Identify which cell holds the provided text, then report its [x, y] central coordinate. 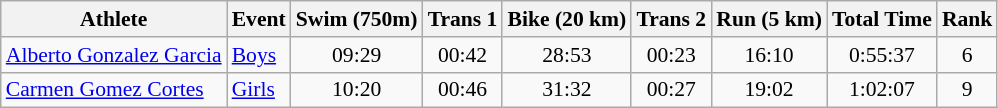
Girls [259, 90]
31:32 [566, 90]
Trans 2 [671, 19]
Rank [968, 19]
00:27 [671, 90]
1:02:07 [882, 90]
Alberto Gonzalez Garcia [114, 55]
19:02 [769, 90]
9 [968, 90]
10:20 [357, 90]
28:53 [566, 55]
0:55:37 [882, 55]
Trans 1 [463, 19]
Bike (20 km) [566, 19]
Run (5 km) [769, 19]
16:10 [769, 55]
09:29 [357, 55]
Athlete [114, 19]
00:42 [463, 55]
Total Time [882, 19]
Carmen Gomez Cortes [114, 90]
Swim (750m) [357, 19]
Boys [259, 55]
Event [259, 19]
00:46 [463, 90]
6 [968, 55]
00:23 [671, 55]
